Detect which cell encompasses the target text, then output its (x, y) center coordinate. 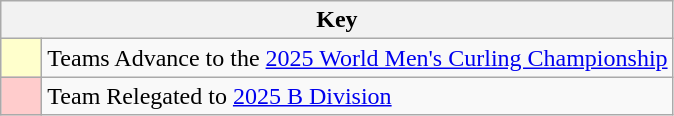
Teams Advance to the 2025 World Men's Curling Championship (358, 58)
Key (337, 20)
Team Relegated to 2025 B Division (358, 96)
